For the text-containing cell, return its midpoint in [X, Y] coordinate format. 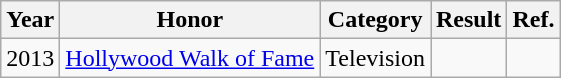
2013 [30, 58]
Hollywood Walk of Fame [190, 58]
Ref. [534, 20]
Result [468, 20]
Television [376, 58]
Category [376, 20]
Honor [190, 20]
Year [30, 20]
